Locate the cell with the specified text and output its (X, Y) center coordinate. 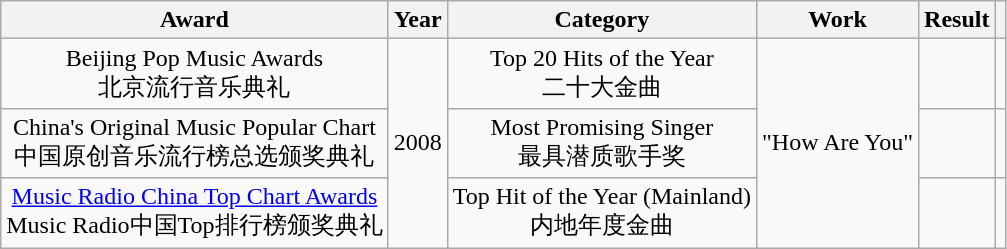
Beijing Pop Music Awards北京流行音乐典礼 (194, 74)
Top Hit of the Year (Mainland)内地年度金曲 (602, 213)
Category (602, 20)
Top 20 Hits of the Year二十大金曲 (602, 74)
China's Original Music Popular Chart中国原创音乐流行榜总选颁奖典礼 (194, 143)
Year (418, 20)
Work (838, 20)
Award (194, 20)
Most Promising Singer最具潜质歌手奖 (602, 143)
Music Radio China Top Chart AwardsMusic Radio中国Top排行榜颁奖典礼 (194, 213)
"How Are You" (838, 144)
2008 (418, 144)
Result (957, 20)
